From the cell containing the given text, extract its center point as (x, y) coordinate. 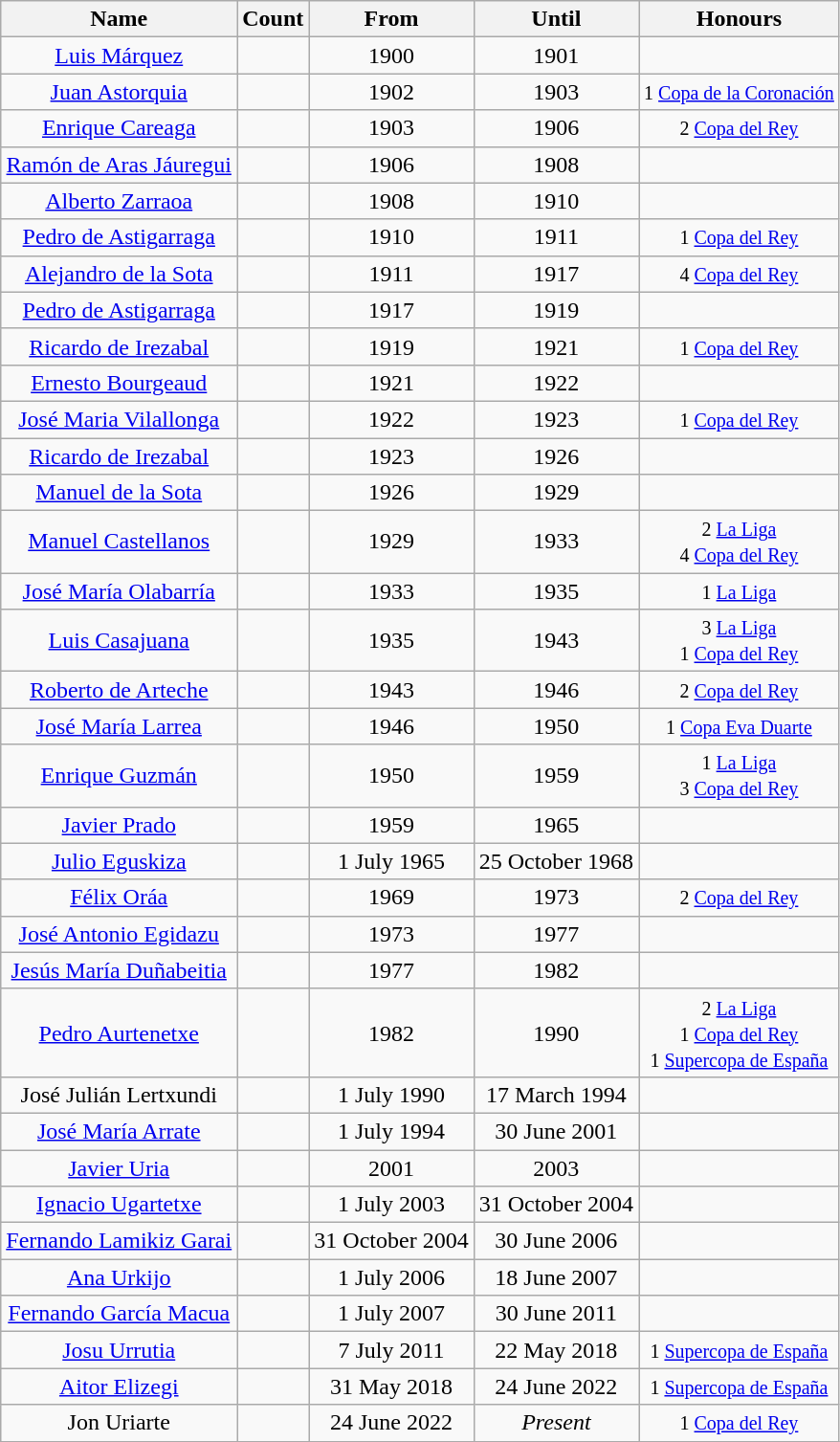
1 July 1990 (391, 1095)
Present (556, 1423)
Enrique Guzmán (119, 775)
3 La Liga1 Copa del Rey (740, 641)
1 July 2006 (391, 1277)
25 October 1968 (556, 861)
22 May 2018 (556, 1350)
Honours (740, 19)
1 Copa de la Coronación (740, 92)
1990 (556, 1032)
1 July 2007 (391, 1314)
José Julián Lertxundi (119, 1095)
Alejandro de la Sota (119, 274)
Julio Eguskiza (119, 861)
Name (119, 19)
Josu Urrutia (119, 1350)
1 La Liga (740, 591)
1 Copa Eva Duarte (740, 726)
Luis Márquez (119, 55)
1 July 1965 (391, 861)
31 May 2018 (391, 1387)
Fernando Lamikiz Garai (119, 1241)
Juan Astorquia (119, 92)
Aitor Elizegi (119, 1387)
José María Arrate (119, 1131)
30 June 2006 (556, 1241)
Ignacio Ugartetxe (119, 1205)
1 July 1994 (391, 1131)
Félix Oráa (119, 898)
4 Copa del Rey (740, 274)
Ernesto Bourgeaud (119, 383)
18 June 2007 (556, 1277)
1 July 2003 (391, 1205)
2003 (556, 1168)
Pedro Aurtenetxe (119, 1032)
2 La Liga4 Copa del Rey (740, 542)
Jon Uriarte (119, 1423)
Manuel Castellanos (119, 542)
From (391, 19)
José María Olabarría (119, 591)
Alberto Zarraoa (119, 201)
1901 (556, 55)
Roberto de Arteche (119, 690)
17 March 1994 (556, 1095)
2001 (391, 1168)
Count (274, 19)
Ramón de Aras Jáuregui (119, 165)
Ana Urkijo (119, 1277)
30 June 2001 (556, 1131)
30 June 2011 (556, 1314)
1965 (556, 825)
José Maria Vilallonga (119, 419)
Until (556, 19)
Javier Uria (119, 1168)
Fernando García Macua (119, 1314)
Javier Prado (119, 825)
7 July 2011 (391, 1350)
José Antonio Egidazu (119, 934)
Manuel de la Sota (119, 493)
1969 (391, 898)
1900 (391, 55)
Enrique Careaga (119, 128)
2 La Liga1 Copa del Rey1 Supercopa de España (740, 1032)
José María Larrea (119, 726)
1902 (391, 92)
Luis Casajuana (119, 641)
1 La Liga3 Copa del Rey (740, 775)
Jesús María Duñabeitia (119, 970)
